Determine the (X, Y) coordinate at the center of the cell enclosing the given text.  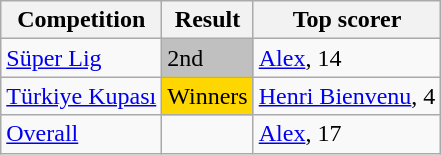
Alex, 14 (347, 58)
2nd (208, 58)
Henri Bienvenu, 4 (347, 96)
Alex, 17 (347, 134)
Türkiye Kupası (82, 96)
Top scorer (347, 20)
Competition (82, 20)
Result (208, 20)
Süper Lig (82, 58)
Winners (208, 96)
Overall (82, 134)
